Provide the [x, y] coordinate of the cell's center where the given text is located.  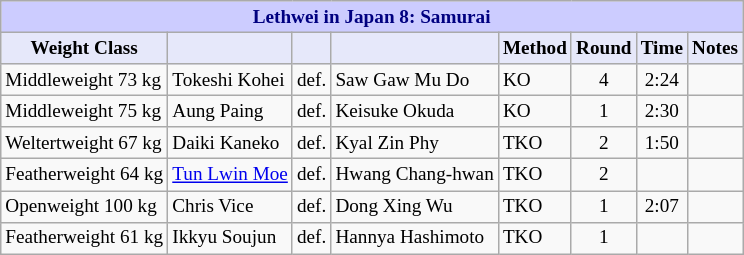
Round [604, 48]
Hannya Hashimoto [414, 238]
Dong Xing Wu [414, 206]
Aung Paing [230, 111]
Lethwei in Japan 8: Samurai [372, 17]
4 [604, 80]
1:50 [662, 143]
Middleweight 73 kg [84, 80]
Middleweight 75 kg [84, 111]
2:24 [662, 80]
Featherweight 64 kg [84, 175]
Ikkyu Soujun [230, 238]
Tokeshi Kohei [230, 80]
Weight Class [84, 48]
Daiki Kaneko [230, 143]
2:30 [662, 111]
Kyal Zin Phy [414, 143]
2:07 [662, 206]
Tun Lwin Moe [230, 175]
Chris Vice [230, 206]
Featherweight 61 kg [84, 238]
Hwang Chang-hwan [414, 175]
Method [534, 48]
Openweight 100 kg [84, 206]
Weltertweight 67 kg [84, 143]
Keisuke Okuda [414, 111]
Notes [716, 48]
Time [662, 48]
Saw Gaw Mu Do [414, 80]
